For the text-containing cell, return its midpoint in (X, Y) coordinate format. 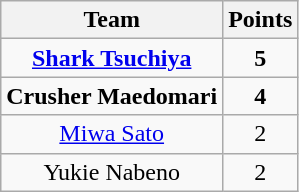
Yukie Nabeno (112, 172)
Team (112, 20)
4 (260, 96)
Shark Tsuchiya (112, 58)
Crusher Maedomari (112, 96)
Miwa Sato (112, 134)
5 (260, 58)
Points (260, 20)
